Pinpoint the cell where the given text exists, returning its (x, y) midpoint coordinate. 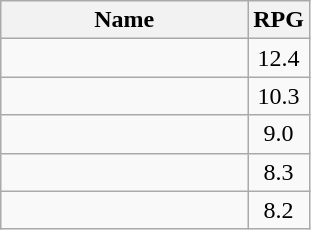
8.2 (279, 210)
10.3 (279, 96)
RPG (279, 20)
12.4 (279, 58)
Name (124, 20)
8.3 (279, 172)
9.0 (279, 134)
